Pinpoint the cell where the given text exists, returning its (X, Y) midpoint coordinate. 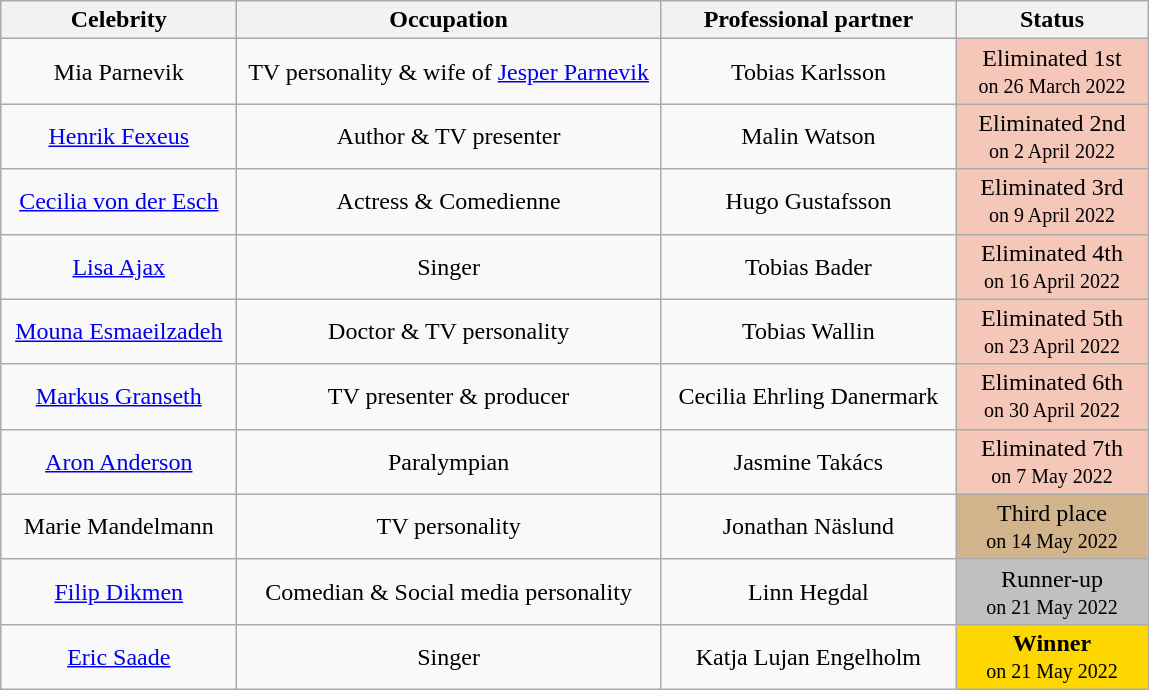
Henrik Fexeus (119, 136)
Occupation (449, 20)
Aron Anderson (119, 462)
Professional partner (808, 20)
Mia Parnevik (119, 72)
Lisa Ajax (119, 266)
Doctor & TV personality (449, 332)
TV presenter & producer (449, 396)
Katja Lujan Engelholm (808, 656)
Third placeon 14 May 2022 (1052, 526)
Eliminated 5thon 23 April 2022 (1052, 332)
Mouna Esmaeilzadeh (119, 332)
Tobias Karlsson (808, 72)
Malin Watson (808, 136)
TV personality (449, 526)
Jasmine Takács (808, 462)
Cecilia Ehrling Danermark (808, 396)
Actress & Comedienne (449, 202)
Author & TV presenter (449, 136)
Runner-upon 21 May 2022 (1052, 592)
Filip Dikmen (119, 592)
Marie Mandelmann (119, 526)
Tobias Wallin (808, 332)
Eliminated 2ndon 2 April 2022 (1052, 136)
Winneron 21 May 2022 (1052, 656)
Hugo Gustafsson (808, 202)
Eliminated 7thon 7 May 2022 (1052, 462)
Tobias Bader (808, 266)
Jonathan Näslund (808, 526)
Comedian & Social media personality (449, 592)
Paralympian (449, 462)
Eliminated 6thon 30 April 2022 (1052, 396)
Eric Saade (119, 656)
Eliminated 4thon 16 April 2022 (1052, 266)
Eliminated 1ston 26 March 2022 (1052, 72)
TV personality & wife of Jesper Parnevik (449, 72)
Markus Granseth (119, 396)
Eliminated 3rdon 9 April 2022 (1052, 202)
Cecilia von der Esch (119, 202)
Celebrity (119, 20)
Linn Hegdal (808, 592)
Status (1052, 20)
